Extract the (x, y) coordinate from the center of the cell holding the provided text.  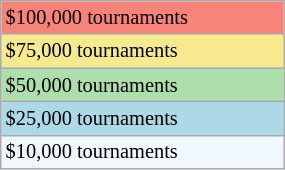
$50,000 tournaments (142, 85)
$75,000 tournaments (142, 51)
$100,000 tournaments (142, 17)
$25,000 tournaments (142, 118)
$10,000 tournaments (142, 152)
